Output the [X, Y] coordinate of the center of the cell containing the given text.  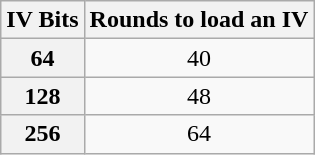
IV Bits [42, 20]
Rounds to load an IV [199, 20]
128 [42, 96]
256 [42, 134]
48 [199, 96]
40 [199, 58]
